Find where the given text appears and provide that cell's center as [X, Y] coordinate. 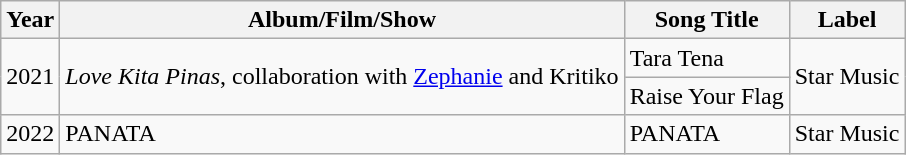
Raise Your Flag [706, 96]
2021 [30, 77]
Label [847, 20]
Song Title [706, 20]
Album/Film/Show [342, 20]
2022 [30, 134]
Year [30, 20]
Tara Tena [706, 58]
Love Kita Pinas, collaboration with Zephanie and Kritiko [342, 77]
